Locate the cell with the specified text and output its (x, y) center coordinate. 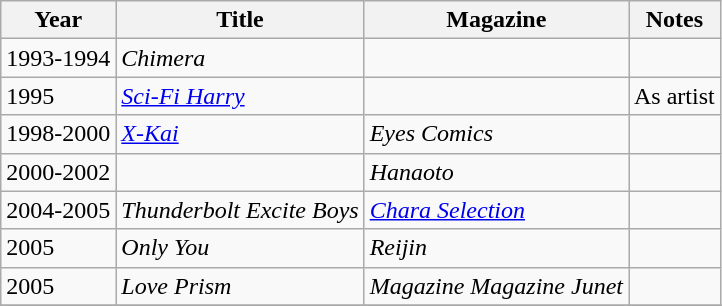
Love Prism (240, 286)
X-Kai (240, 134)
1995 (58, 96)
Reijin (496, 248)
Year (58, 20)
Eyes Comics (496, 134)
Magazine (496, 20)
Notes (674, 20)
Thunderbolt Excite Boys (240, 210)
Chara Selection (496, 210)
Magazine Magazine Junet (496, 286)
As artist (674, 96)
Only You (240, 248)
1998-2000 (58, 134)
Title (240, 20)
1993-1994 (58, 58)
Chimera (240, 58)
Sci-Fi Harry (240, 96)
2000-2002 (58, 172)
2004-2005 (58, 210)
Hanaoto (496, 172)
